Search for the cell housing the specified text and yield its (x, y) center coordinate. 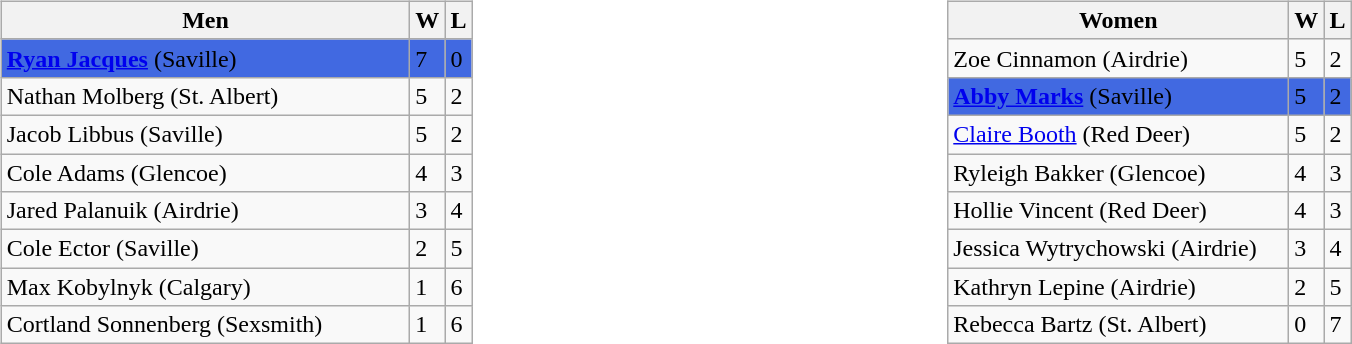
Max Kobylnyk (Calgary) (206, 287)
Jacob Libbus (Saville) (206, 134)
Ryan Jacques (Saville) (206, 58)
Kathryn Lepine (Airdrie) (1118, 287)
Hollie Vincent (Red Deer) (1118, 211)
Claire Booth (Red Deer) (1118, 134)
Jessica Wytrychowski (Airdrie) (1118, 249)
Nathan Molberg (St. Albert) (206, 96)
Zoe Cinnamon (Airdrie) (1118, 58)
Cole Adams (Glencoe) (206, 173)
Cole Ector (Saville) (206, 249)
Women (1118, 20)
Ryleigh Bakker (Glencoe) (1118, 173)
Rebecca Bartz (St. Albert) (1118, 325)
Abby Marks (Saville) (1118, 96)
Cortland Sonnenberg (Sexsmith) (206, 325)
Men (206, 20)
Jared Palanuik (Airdrie) (206, 211)
